Provide the (X, Y) coordinate of the cell's center where the given text is located.  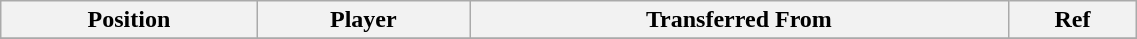
Ref (1072, 20)
Position (129, 20)
Transferred From (740, 20)
Player (363, 20)
